Capture the cell that displays the provided text and extract its (X, Y) central coordinate. 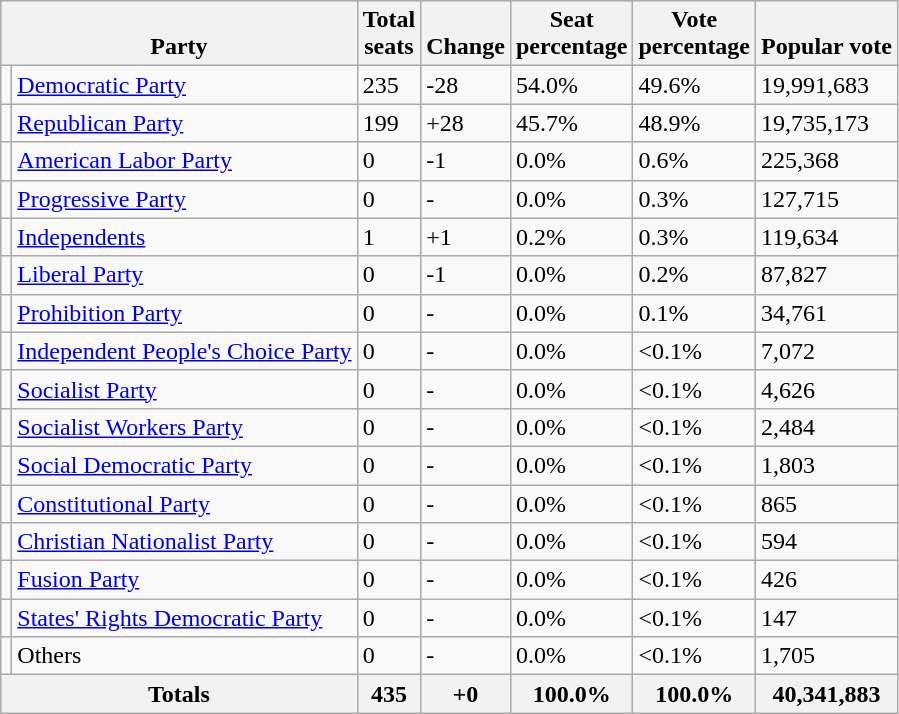
Seatpercentage (572, 34)
Socialist Party (184, 389)
426 (827, 580)
54.0% (572, 85)
594 (827, 542)
Constitutional Party (184, 503)
34,761 (827, 313)
Republican Party (184, 123)
Fusion Party (184, 580)
147 (827, 618)
40,341,883 (827, 694)
Socialist Workers Party (184, 427)
Totalseats (389, 34)
States' Rights Democratic Party (184, 618)
7,072 (827, 351)
Independents (184, 237)
2,484 (827, 427)
865 (827, 503)
48.9% (694, 123)
+0 (466, 694)
435 (389, 694)
1 (389, 237)
1,705 (827, 656)
-28 (466, 85)
Liberal Party (184, 275)
Christian Nationalist Party (184, 542)
0.1% (694, 313)
Change (466, 34)
0.6% (694, 161)
Others (184, 656)
119,634 (827, 237)
Totals (179, 694)
235 (389, 85)
49.6% (694, 85)
225,368 (827, 161)
American Labor Party (184, 161)
Party (179, 34)
19,991,683 (827, 85)
87,827 (827, 275)
199 (389, 123)
Progressive Party (184, 199)
1,803 (827, 465)
Votepercentage (694, 34)
Social Democratic Party (184, 465)
Democratic Party (184, 85)
19,735,173 (827, 123)
127,715 (827, 199)
Independent People's Choice Party (184, 351)
+28 (466, 123)
45.7% (572, 123)
4,626 (827, 389)
Prohibition Party (184, 313)
+1 (466, 237)
Popular vote (827, 34)
